Scan for the cell matching the given text and deliver its [x, y] coordinate at center. 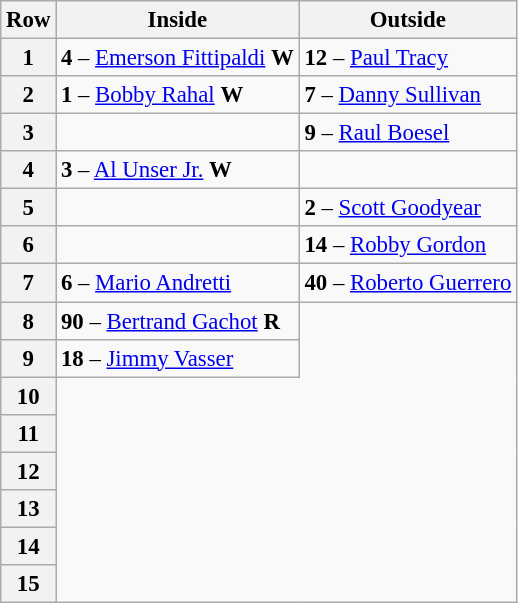
12 [28, 471]
8 [28, 321]
4 [28, 170]
6 – Mario Andretti [178, 283]
3 [28, 133]
13 [28, 509]
7 – Danny Sullivan [408, 95]
6 [28, 245]
1 [28, 58]
15 [28, 584]
90 – Bertrand Gachot R [178, 321]
1 – Bobby Rahal W [178, 95]
18 – Jimmy Vasser [178, 358]
9 [28, 358]
Inside [178, 20]
Outside [408, 20]
7 [28, 283]
3 – Al Unser Jr. W [178, 170]
4 – Emerson Fittipaldi W [178, 58]
14 [28, 546]
12 – Paul Tracy [408, 58]
40 – Roberto Guerrero [408, 283]
5 [28, 208]
10 [28, 396]
2 – Scott Goodyear [408, 208]
9 – Raul Boesel [408, 133]
11 [28, 433]
14 – Robby Gordon [408, 245]
2 [28, 95]
Row [28, 20]
